From the cell containing the given text, extract its center point as (x, y) coordinate. 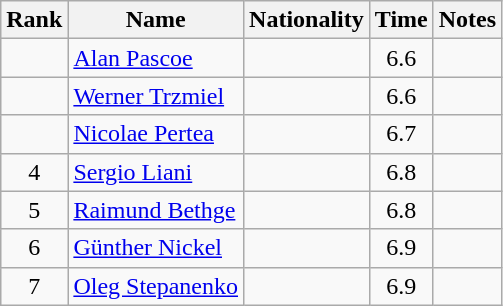
6.7 (401, 134)
Raimund Bethge (156, 210)
Nationality (307, 20)
Name (156, 20)
Time (401, 20)
7 (34, 286)
Nicolae Pertea (156, 134)
Günther Nickel (156, 248)
6 (34, 248)
Sergio Liani (156, 172)
Werner Trzmiel (156, 96)
Oleg Stepanenko (156, 286)
5 (34, 210)
Rank (34, 20)
Notes (467, 20)
4 (34, 172)
Alan Pascoe (156, 58)
